Scan for the cell matching the given text and deliver its [x, y] coordinate at center. 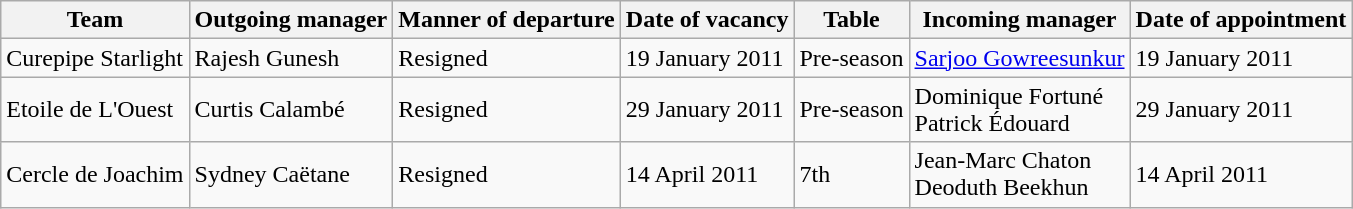
Manner of departure [506, 20]
Incoming manager [1020, 20]
Cercle de Joachim [95, 174]
Dominique Fortuné Patrick Édouard [1020, 110]
Team [95, 20]
7th [852, 174]
Date of appointment [1241, 20]
Curepipe Starlight [95, 58]
Date of vacancy [707, 20]
Outgoing manager [291, 20]
Etoile de L'Ouest [95, 110]
Jean-Marc Chaton Deoduth Beekhun [1020, 174]
Rajesh Gunesh [291, 58]
Table [852, 20]
Sarjoo Gowreesunkur [1020, 58]
Curtis Calambé [291, 110]
Sydney Caëtane [291, 174]
